Determine the (x, y) coordinate at the center of the cell enclosing the given text.  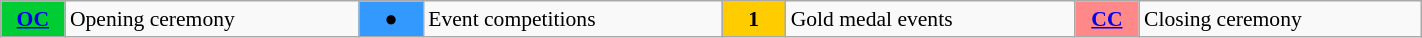
● (391, 19)
Gold medal events (930, 19)
Event competitions (572, 19)
Closing ceremony (1280, 19)
Opening ceremony (212, 19)
1 (754, 19)
CC (1107, 19)
OC (33, 19)
